From the cell containing the given text, extract its center point as (x, y) coordinate. 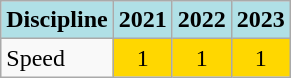
2023 (260, 20)
2021 (142, 20)
Discipline (57, 20)
2022 (202, 20)
Speed (57, 58)
